Return [X, Y] of the center of cell containing provided text 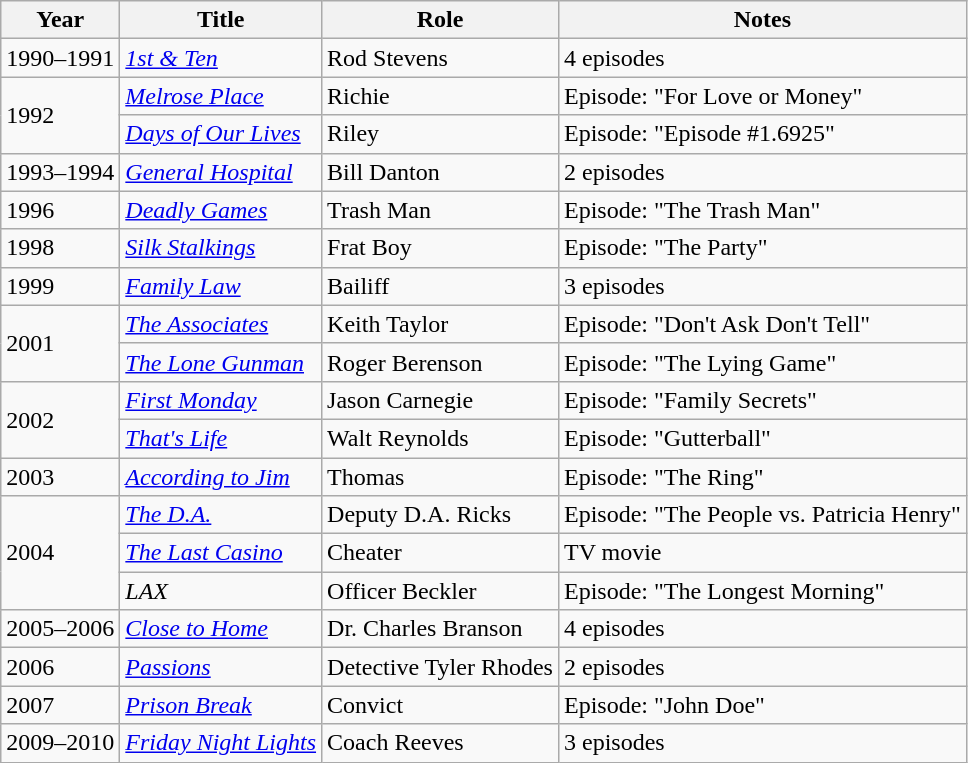
1999 [60, 286]
Jason Carnegie [440, 400]
According to Jim [221, 477]
1996 [60, 210]
Episode: "The People vs. Patricia Henry" [762, 515]
1990–1991 [60, 58]
Deputy D.A. Ricks [440, 515]
Episode: "Family Secrets" [762, 400]
Bill Danton [440, 172]
Close to Home [221, 629]
2006 [60, 667]
TV movie [762, 553]
First Monday [221, 400]
Frat Boy [440, 248]
2002 [60, 419]
1993–1994 [60, 172]
Thomas [440, 477]
Episode: "Gutterball" [762, 438]
1998 [60, 248]
Friday Night Lights [221, 743]
Title [221, 20]
Officer Beckler [440, 591]
Trash Man [440, 210]
Rod Stevens [440, 58]
Family Law [221, 286]
Silk Stalkings [221, 248]
The Lone Gunman [221, 362]
Notes [762, 20]
The Last Casino [221, 553]
Episode: "The Lying Game" [762, 362]
2005–2006 [60, 629]
Deadly Games [221, 210]
Passions [221, 667]
Bailiff [440, 286]
Episode: "Episode #1.6925" [762, 134]
2003 [60, 477]
The Associates [221, 324]
Walt Reynolds [440, 438]
Richie [440, 96]
2004 [60, 553]
Detective Tyler Rhodes [440, 667]
Episode: "The Longest Morning" [762, 591]
Dr. Charles Branson [440, 629]
Episode: "Don't Ask Don't Tell" [762, 324]
Episode: "The Ring" [762, 477]
1st & Ten [221, 58]
Days of Our Lives [221, 134]
2001 [60, 343]
That's Life [221, 438]
Role [440, 20]
2007 [60, 705]
Melrose Place [221, 96]
Cheater [440, 553]
1992 [60, 115]
Episode: "John Doe" [762, 705]
Episode: "For Love or Money" [762, 96]
Year [60, 20]
Convict [440, 705]
LAX [221, 591]
Prison Break [221, 705]
Riley [440, 134]
The D.A. [221, 515]
General Hospital [221, 172]
Keith Taylor [440, 324]
Episode: "The Party" [762, 248]
2009–2010 [60, 743]
Episode: "The Trash Man" [762, 210]
Coach Reeves [440, 743]
Roger Berenson [440, 362]
